From the cell containing the given text, extract its center point as (X, Y) coordinate. 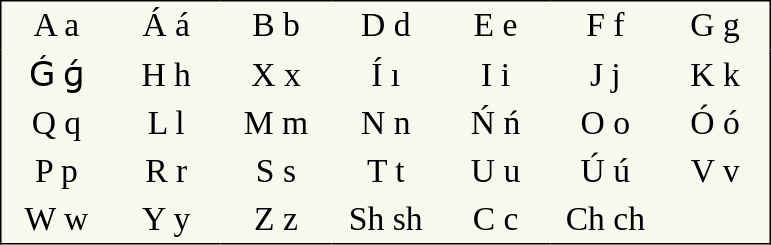
C c (496, 220)
L l (166, 123)
Ú ú (605, 171)
S s (276, 171)
E e (496, 26)
P p (56, 171)
Ó ó (716, 123)
B b (276, 26)
I i (496, 75)
O o (605, 123)
F f (605, 26)
Ǵ ɡ́ (56, 75)
Ń ń (496, 123)
X x (276, 75)
Á á (166, 26)
Y y (166, 220)
K k (716, 75)
Í ı (386, 75)
Sh sh (386, 220)
R r (166, 171)
U u (496, 171)
V v (716, 171)
H h (166, 75)
G g (716, 26)
N n (386, 123)
J j (605, 75)
T t (386, 171)
Ch ch (605, 220)
Z z (276, 220)
W w (56, 220)
A a (56, 26)
Q q (56, 123)
D d (386, 26)
M m (276, 123)
